Identify which cell holds the provided text, then report its (x, y) central coordinate. 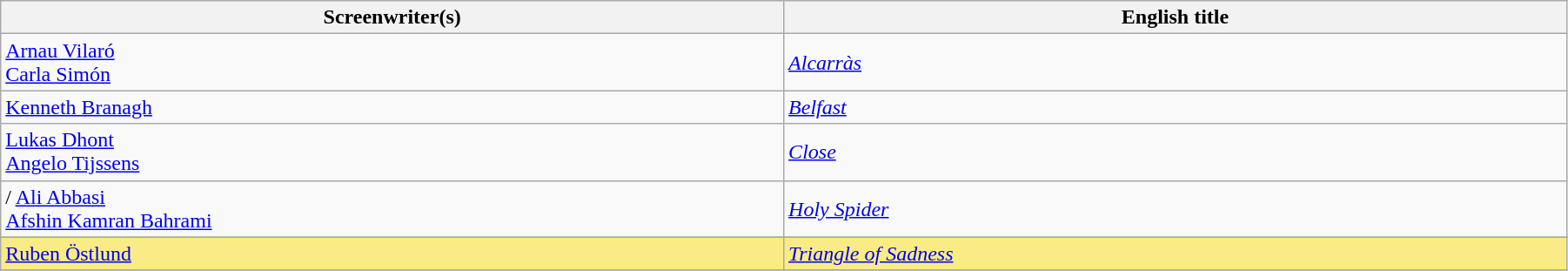
Ruben Östlund (392, 254)
Close (1176, 152)
Alcarràs (1176, 63)
Screenwriter(s) (392, 17)
English title (1176, 17)
Belfast (1176, 107)
Triangle of Sadness (1176, 254)
Arnau Vilaró Carla Simón (392, 63)
Lukas Dhont Angelo Tijssens (392, 152)
Kenneth Branagh (392, 107)
/ Ali Abbasi Afshin Kamran Bahrami (392, 209)
Holy Spider (1176, 209)
